Identify which cell holds the provided text, then report its [x, y] central coordinate. 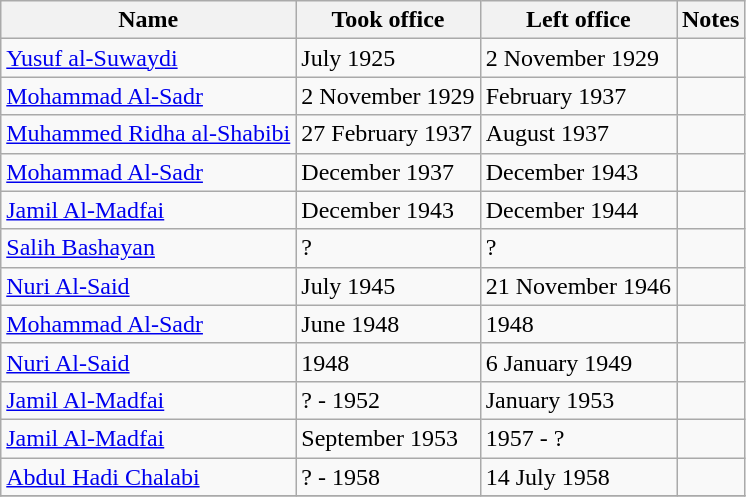
January 1953 [578, 400]
Name [148, 20]
? - 1952 [388, 400]
21 November 1946 [578, 286]
September 1953 [388, 438]
6 January 1949 [578, 362]
Salih Bashayan [148, 248]
Took office [388, 20]
February 1937 [578, 96]
14 July 1958 [578, 477]
August 1937 [578, 134]
Yusuf al-Suwaydi [148, 58]
July 1945 [388, 286]
Notes [710, 20]
June 1948 [388, 324]
27 February 1937 [388, 134]
Muhammed Ridha al-Shabibi [148, 134]
July 1925 [388, 58]
? - 1958 [388, 477]
December 1937 [388, 172]
1957 - ? [578, 438]
December 1944 [578, 210]
Abdul Hadi Chalabi [148, 477]
Left office [578, 20]
